Search for the cell housing the specified text and yield its [X, Y] center coordinate. 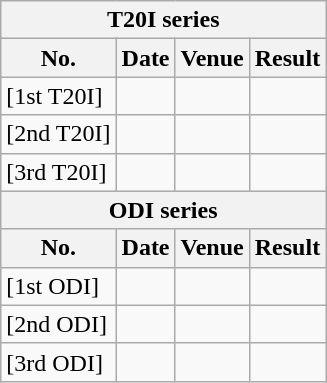
[1st ODI] [58, 286]
[2nd ODI] [58, 324]
[1st T20I] [58, 96]
[2nd T20I] [58, 134]
ODI series [164, 210]
[3rd T20I] [58, 172]
T20I series [164, 20]
[3rd ODI] [58, 362]
